Capture the cell that displays the provided text and extract its (x, y) central coordinate. 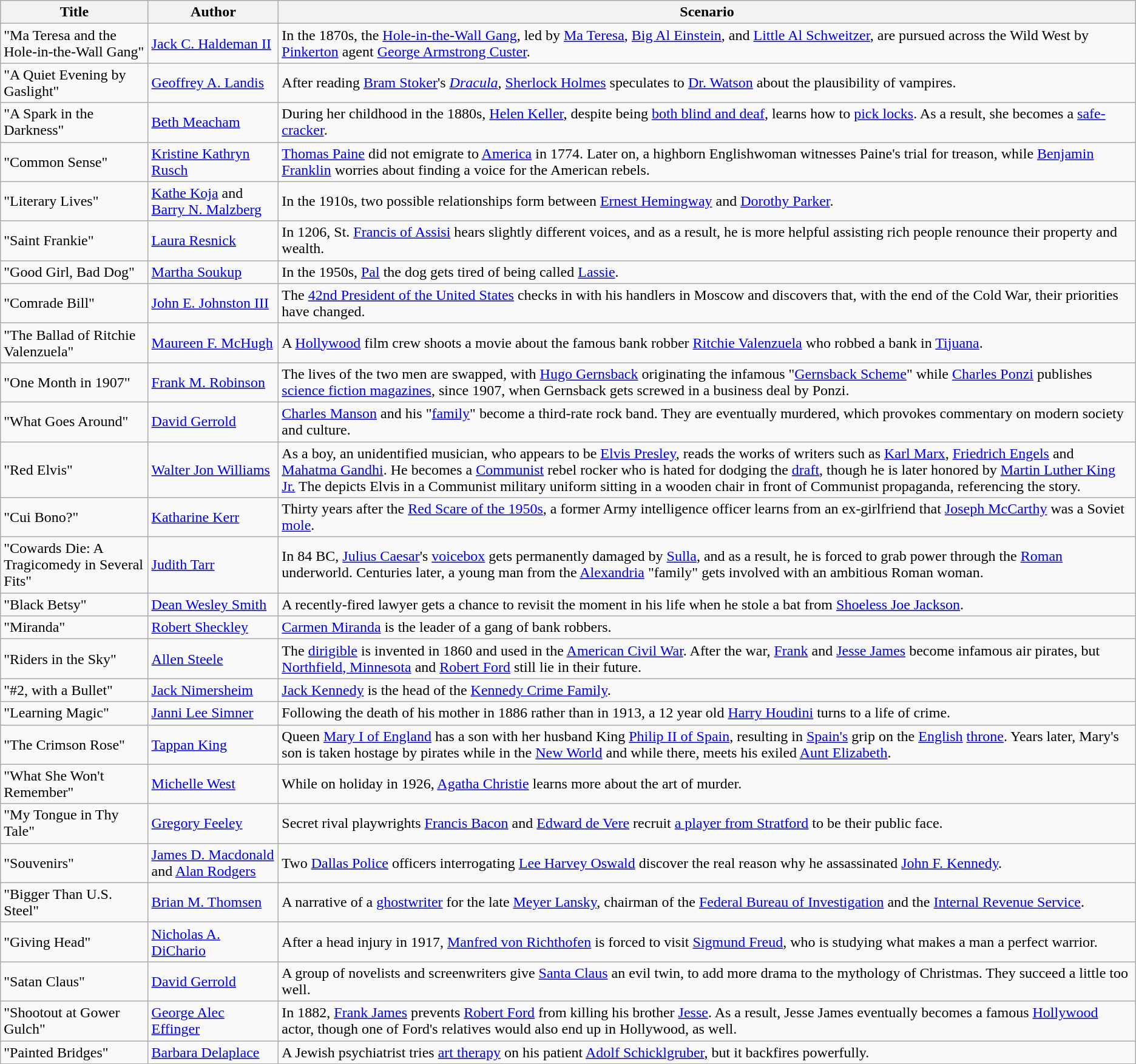
While on holiday in 1926, Agatha Christie learns more about the art of murder. (707, 784)
"Common Sense" (74, 161)
"The Ballad of Ritchie Valenzuela" (74, 342)
Dean Wesley Smith (214, 605)
"Literary Lives" (74, 202)
George Alec Effinger (214, 1021)
"My Tongue in Thy Tale" (74, 823)
Title (74, 12)
"Cowards Die: A Tragicomedy in Several Fits" (74, 565)
Robert Sheckley (214, 628)
Charles Manson and his "family" become a third-rate rock band. They are eventually murdered, which provokes commentary on modern society and culture. (707, 421)
Following the death of his mother in 1886 rather than in 1913, a 12 year old Harry Houdini turns to a life of crime. (707, 713)
"Cui Bono?" (74, 517)
"Miranda" (74, 628)
Brian M. Thomsen (214, 902)
Carmen Miranda is the leader of a gang of bank robbers. (707, 628)
Michelle West (214, 784)
In the 1950s, Pal the dog gets tired of being called Lassie. (707, 272)
Gregory Feeley (214, 823)
Allen Steele (214, 659)
A recently-fired lawyer gets a chance to revisit the moment in his life when he stole a bat from Shoeless Joe Jackson. (707, 605)
Barbara Delaplace (214, 1052)
"A Quiet Evening by Gaslight" (74, 83)
Martha Soukup (214, 272)
"Saint Frankie" (74, 240)
"Black Betsy" (74, 605)
After reading Bram Stoker's Dracula, Sherlock Holmes speculates to Dr. Watson about the plausibility of vampires. (707, 83)
"Good Girl, Bad Dog" (74, 272)
"Shootout at Gower Gulch" (74, 1021)
A Hollywood film crew shoots a movie about the famous bank robber Ritchie Valenzuela who robbed a bank in Tijuana. (707, 342)
"Painted Bridges" (74, 1052)
Geoffrey A. Landis (214, 83)
Maureen F. McHugh (214, 342)
"Learning Magic" (74, 713)
Laura Resnick (214, 240)
Author (214, 12)
Beth Meacham (214, 123)
"One Month in 1907" (74, 382)
"#2, with a Bullet" (74, 690)
Nicholas A. DiChario (214, 942)
"What Goes Around" (74, 421)
Judith Tarr (214, 565)
Jack Kennedy is the head of the Kennedy Crime Family. (707, 690)
Janni Lee Simner (214, 713)
"Satan Claus" (74, 981)
"What She Won't Remember" (74, 784)
"Giving Head" (74, 942)
"Bigger Than U.S. Steel" (74, 902)
A narrative of a ghostwriter for the late Meyer Lansky, chairman of the Federal Bureau of Investigation and the Internal Revenue Service. (707, 902)
Walter Jon Williams (214, 470)
Katharine Kerr (214, 517)
"Riders in the Sky" (74, 659)
Jack C. Haldeman II (214, 44)
Tappan King (214, 744)
James D. Macdonald and Alan Rodgers (214, 863)
Kathe Koja and Barry N. Malzberg (214, 202)
Two Dallas Police officers interrogating Lee Harvey Oswald discover the real reason why he assassinated John F. Kennedy. (707, 863)
Scenario (707, 12)
"Comrade Bill" (74, 303)
"Ma Teresa and the Hole-in-the-Wall Gang" (74, 44)
Jack Nimersheim (214, 690)
In the 1910s, two possible relationships form between Ernest Hemingway and Dorothy Parker. (707, 202)
"A Spark in the Darkness" (74, 123)
Frank M. Robinson (214, 382)
Kristine Kathryn Rusch (214, 161)
John E. Johnston III (214, 303)
"Red Elvis" (74, 470)
"The Crimson Rose" (74, 744)
A Jewish psychiatrist tries art therapy on his patient Adolf Schicklgruber, but it backfires powerfully. (707, 1052)
"Souvenirs" (74, 863)
Secret rival playwrights Francis Bacon and Edward de Vere recruit a player from Stratford to be their public face. (707, 823)
After a head injury in 1917, Manfred von Richthofen is forced to visit Sigmund Freud, who is studying what makes a man a perfect warrior. (707, 942)
